Detect which cell encompasses the target text, then output its (X, Y) center coordinate. 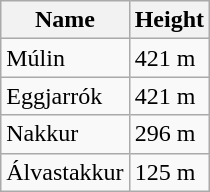
Múlin (65, 58)
Eggjarrók (65, 96)
Nakkur (65, 134)
296 m (169, 134)
Name (65, 20)
Height (169, 20)
125 m (169, 172)
Álvastakkur (65, 172)
